Detect which cell encompasses the target text, then output its [X, Y] center coordinate. 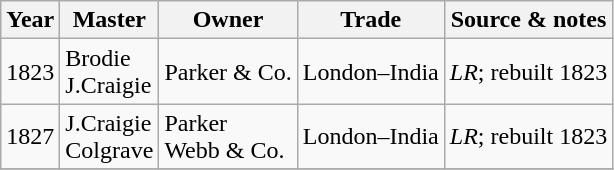
Owner [228, 20]
J.CraigieColgrave [110, 136]
ParkerWebb & Co. [228, 136]
1827 [30, 136]
BrodieJ.Craigie [110, 72]
Source & notes [528, 20]
Parker & Co. [228, 72]
Trade [370, 20]
Year [30, 20]
1823 [30, 72]
Master [110, 20]
